Provide the [x, y] coordinate of the cell's center where the given text is located.  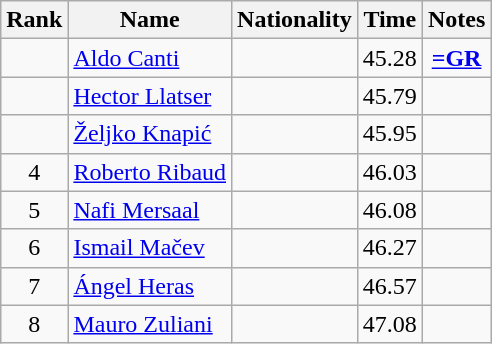
7 [34, 286]
46.08 [390, 210]
Ángel Heras [150, 286]
Rank [34, 20]
Aldo Canti [150, 58]
=GR [456, 58]
6 [34, 248]
Željko Knapić [150, 134]
45.95 [390, 134]
46.03 [390, 172]
4 [34, 172]
Hector Llatser [150, 96]
Roberto Ribaud [150, 172]
Notes [456, 20]
45.28 [390, 58]
Mauro Zuliani [150, 324]
45.79 [390, 96]
Time [390, 20]
46.57 [390, 286]
Nafi Mersaal [150, 210]
Name [150, 20]
8 [34, 324]
5 [34, 210]
47.08 [390, 324]
46.27 [390, 248]
Ismail Mačev [150, 248]
Nationality [295, 20]
